Provide the (X, Y) coordinate of the cell's center where the given text is located.  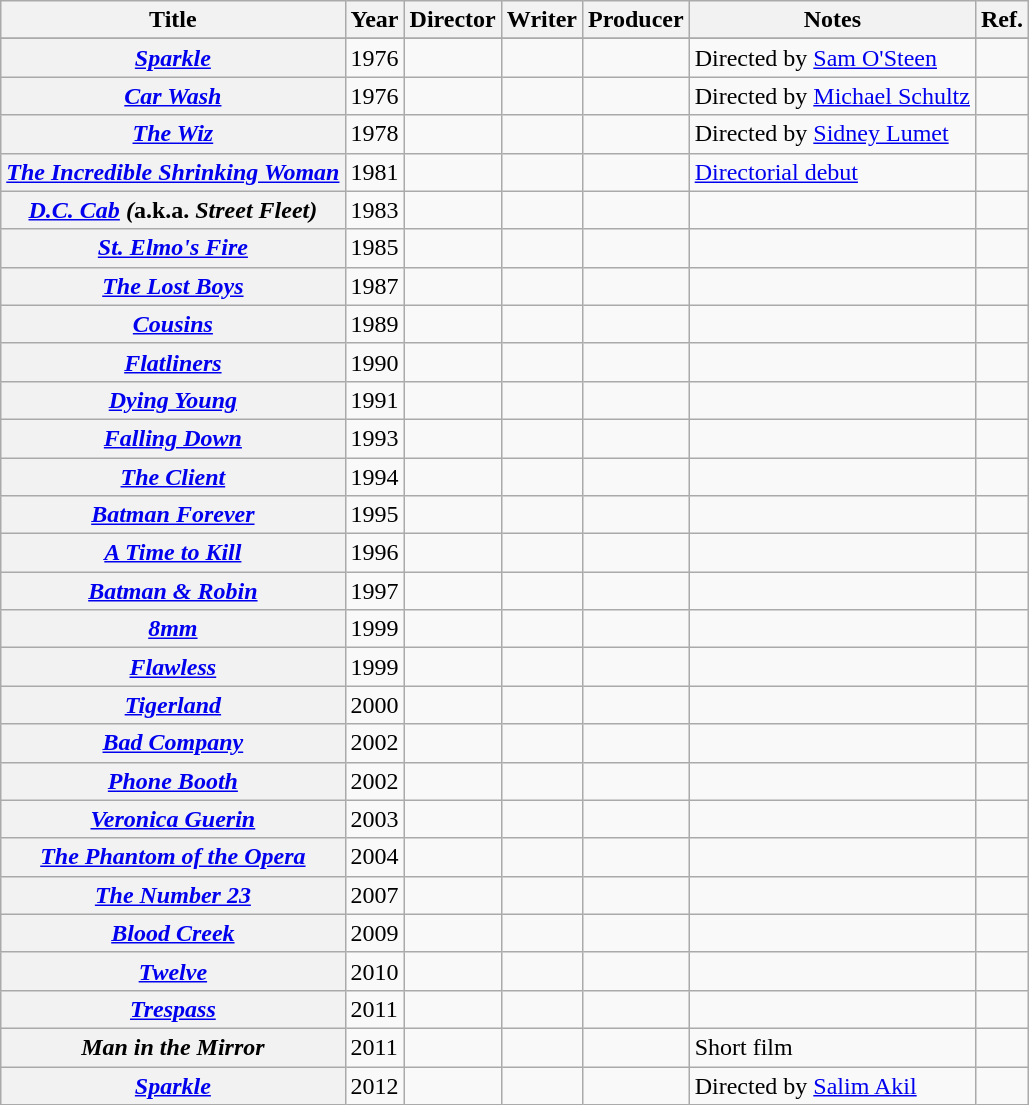
Phone Booth (173, 781)
Title (173, 20)
A Time to Kill (173, 553)
Flawless (173, 667)
Directed by Sam O'Steen (832, 58)
1990 (374, 362)
Man in the Mirror (173, 1047)
D.C. Cab (a.k.a. Street Fleet) (173, 210)
2004 (374, 857)
Directorial debut (832, 172)
Falling Down (173, 438)
1997 (374, 591)
2000 (374, 705)
2007 (374, 895)
1991 (374, 400)
The Incredible Shrinking Woman (173, 172)
Car Wash (173, 96)
The Wiz (173, 134)
1978 (374, 134)
2012 (374, 1085)
Batman Forever (173, 515)
1989 (374, 324)
1981 (374, 172)
Short film (832, 1047)
Director (452, 20)
Batman & Robin (173, 591)
The Phantom of the Opera (173, 857)
Directed by Salim Akil (832, 1085)
Dying Young (173, 400)
1995 (374, 515)
Producer (636, 20)
Cousins (173, 324)
Notes (832, 20)
Ref. (1002, 20)
Writer (542, 20)
Flatliners (173, 362)
St. Elmo's Fire (173, 248)
1983 (374, 210)
8mm (173, 629)
The Client (173, 477)
1985 (374, 248)
Trespass (173, 1009)
The Number 23 (173, 895)
The Lost Boys (173, 286)
1993 (374, 438)
2009 (374, 933)
Twelve (173, 971)
Tigerland (173, 705)
Directed by Sidney Lumet (832, 134)
1994 (374, 477)
2010 (374, 971)
2003 (374, 819)
Directed by Michael Schultz (832, 96)
1996 (374, 553)
Veronica Guerin (173, 819)
Year (374, 20)
Bad Company (173, 743)
1987 (374, 286)
Blood Creek (173, 933)
